Extract the [X, Y] coordinate from the center of the cell holding the provided text.  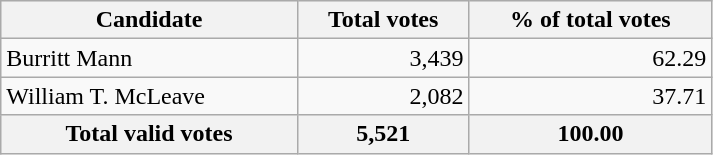
5,521 [383, 134]
2,082 [383, 96]
37.71 [590, 96]
3,439 [383, 58]
Candidate [150, 20]
100.00 [590, 134]
Total votes [383, 20]
% of total votes [590, 20]
Burritt Mann [150, 58]
Total valid votes [150, 134]
62.29 [590, 58]
William T. McLeave [150, 96]
